Capture the cell that displays the provided text and extract its (x, y) central coordinate. 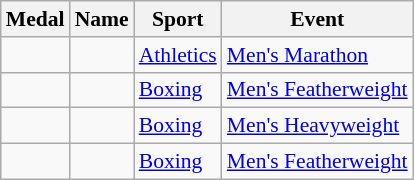
Event (318, 19)
Athletics (178, 55)
Men's Marathon (318, 55)
Medal (36, 19)
Name (102, 19)
Men's Heavyweight (318, 126)
Sport (178, 19)
